For the text-containing cell, return its midpoint in (X, Y) coordinate format. 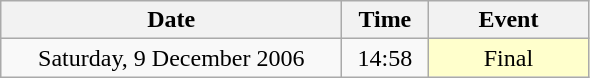
Event (508, 20)
Time (385, 20)
Saturday, 9 December 2006 (172, 58)
14:58 (385, 58)
Final (508, 58)
Date (172, 20)
